Locate the cell with the specified text and output its (x, y) center coordinate. 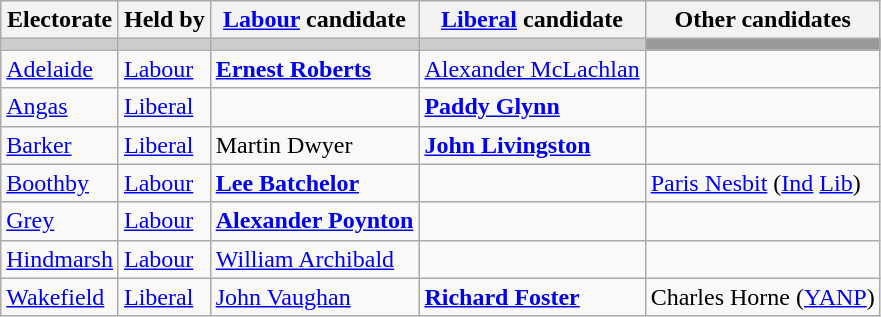
Angas (60, 107)
Adelaide (60, 69)
John Livingston (532, 145)
Boothby (60, 183)
Alexander Poynton (314, 221)
Charles Horne (YANP) (762, 297)
Martin Dwyer (314, 145)
Paris Nesbit (Ind Lib) (762, 183)
Barker (60, 145)
Grey (60, 221)
Richard Foster (532, 297)
Hindmarsh (60, 259)
Paddy Glynn (532, 107)
Ernest Roberts (314, 69)
Other candidates (762, 20)
William Archibald (314, 259)
Wakefield (60, 297)
Held by (164, 20)
Electorate (60, 20)
Liberal candidate (532, 20)
Lee Batchelor (314, 183)
Alexander McLachlan (532, 69)
Labour candidate (314, 20)
John Vaughan (314, 297)
